Capture the cell that displays the provided text and extract its (x, y) central coordinate. 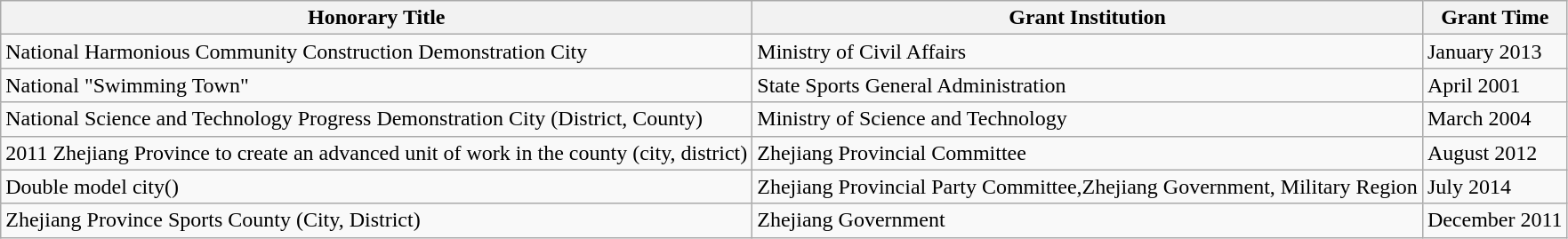
August 2012 (1494, 153)
Grant Institution (1088, 18)
Ministry of Civil Affairs (1088, 52)
Double model city() (377, 187)
Zhejiang Provincial Committee (1088, 153)
Zhejiang Government (1088, 220)
2011 Zhejiang Province to create an advanced unit of work in the county (city, district) (377, 153)
State Sports General Administration (1088, 85)
January 2013 (1494, 52)
March 2004 (1494, 119)
Zhejiang Provincial Party Committee,Zhejiang Government, Military Region (1088, 187)
July 2014 (1494, 187)
Zhejiang Province Sports County (City, District) (377, 220)
National Harmonious Community Construction Demonstration City (377, 52)
National Science and Technology Progress Demonstration City (District, County) (377, 119)
Honorary Title (377, 18)
Ministry of Science and Technology (1088, 119)
National "Swimming Town" (377, 85)
April 2001 (1494, 85)
December 2011 (1494, 220)
Grant Time (1494, 18)
